Output the (X, Y) coordinate of the center of the cell containing the given text.  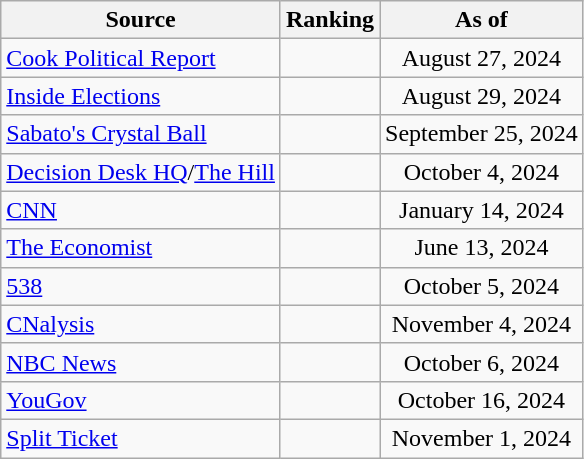
Inside Elections (141, 96)
CNalysis (141, 324)
November 4, 2024 (482, 324)
Split Ticket (141, 438)
November 1, 2024 (482, 438)
NBC News (141, 362)
As of (482, 20)
September 25, 2024 (482, 134)
Decision Desk HQ/The Hill (141, 172)
October 4, 2024 (482, 172)
Cook Political Report (141, 58)
October 6, 2024 (482, 362)
Source (141, 20)
August 27, 2024 (482, 58)
January 14, 2024 (482, 210)
The Economist (141, 248)
October 16, 2024 (482, 400)
October 5, 2024 (482, 286)
Sabato's Crystal Ball (141, 134)
CNN (141, 210)
August 29, 2024 (482, 96)
538 (141, 286)
Ranking (330, 20)
June 13, 2024 (482, 248)
YouGov (141, 400)
